Detect which cell encompasses the target text, then output its [x, y] center coordinate. 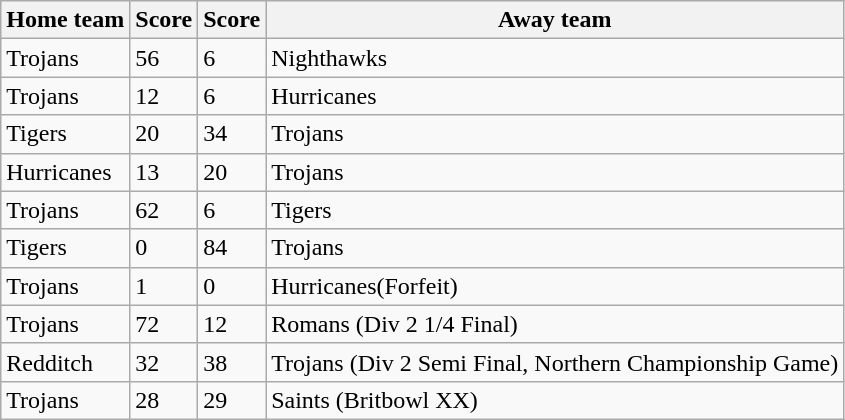
28 [164, 400]
Home team [66, 20]
38 [232, 362]
32 [164, 362]
34 [232, 134]
29 [232, 400]
84 [232, 248]
62 [164, 210]
Saints (Britbowl XX) [555, 400]
Nighthawks [555, 58]
Hurricanes(Forfeit) [555, 286]
Redditch [66, 362]
Trojans (Div 2 Semi Final, Northern Championship Game) [555, 362]
72 [164, 324]
56 [164, 58]
1 [164, 286]
Away team [555, 20]
Romans (Div 2 1/4 Final) [555, 324]
13 [164, 172]
